Search for the cell housing the specified text and yield its (x, y) center coordinate. 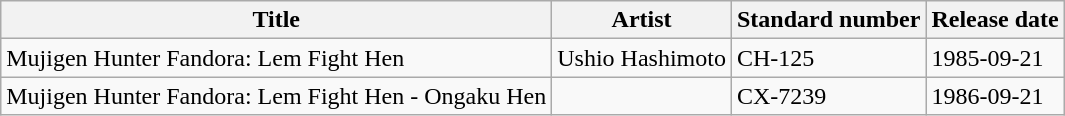
Mujigen Hunter Fandora: Lem Fight Hen - Ongaku Hen (276, 96)
Ushio Hashimoto (642, 58)
Release date (995, 20)
Title (276, 20)
CX-7239 (828, 96)
Mujigen Hunter Fandora: Lem Fight Hen (276, 58)
Standard number (828, 20)
CH-125 (828, 58)
Artist (642, 20)
1986-09-21 (995, 96)
1985-09-21 (995, 58)
